Identify which cell holds the provided text, then report its (X, Y) central coordinate. 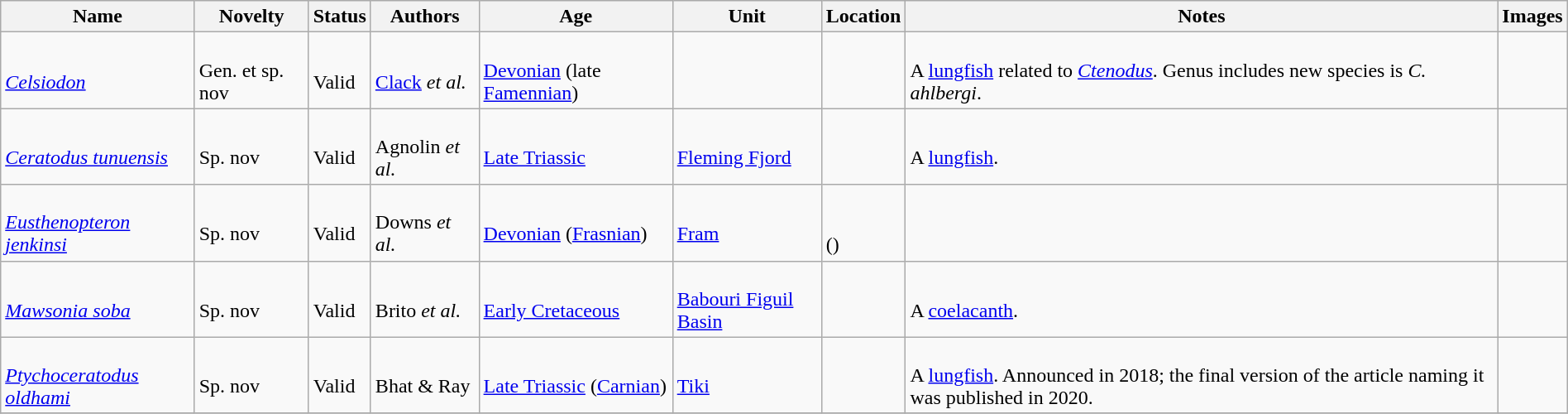
Unit (747, 17)
Novelty (251, 17)
Devonian (late Famennian) (576, 70)
A lungfish related to Ctenodus. Genus includes new species is C. ahlbergi. (1202, 70)
Gen. et sp. nov (251, 70)
Tiki (747, 375)
A lungfish. (1202, 147)
Notes (1202, 17)
Name (98, 17)
Eusthenopteron jenkinsi (98, 223)
Location (863, 17)
Ptychoceratodus oldhami (98, 375)
Babouri Figuil Basin (747, 299)
Ceratodus tunuensis (98, 147)
Mawsonia soba (98, 299)
Agnolin et al. (425, 147)
Status (339, 17)
Clack et al. (425, 70)
Early Cretaceous (576, 299)
Late Triassic (Carnian) (576, 375)
Age (576, 17)
Fram (747, 223)
A coelacanth. (1202, 299)
Brito et al. (425, 299)
Bhat & Ray (425, 375)
() (863, 223)
Downs et al. (425, 223)
Devonian (Frasnian) (576, 223)
Images (1532, 17)
Celsiodon (98, 70)
Late Triassic (576, 147)
Authors (425, 17)
Fleming Fjord (747, 147)
A lungfish. Announced in 2018; the final version of the article naming it was published in 2020. (1202, 375)
